Capture the cell that displays the provided text and extract its (X, Y) central coordinate. 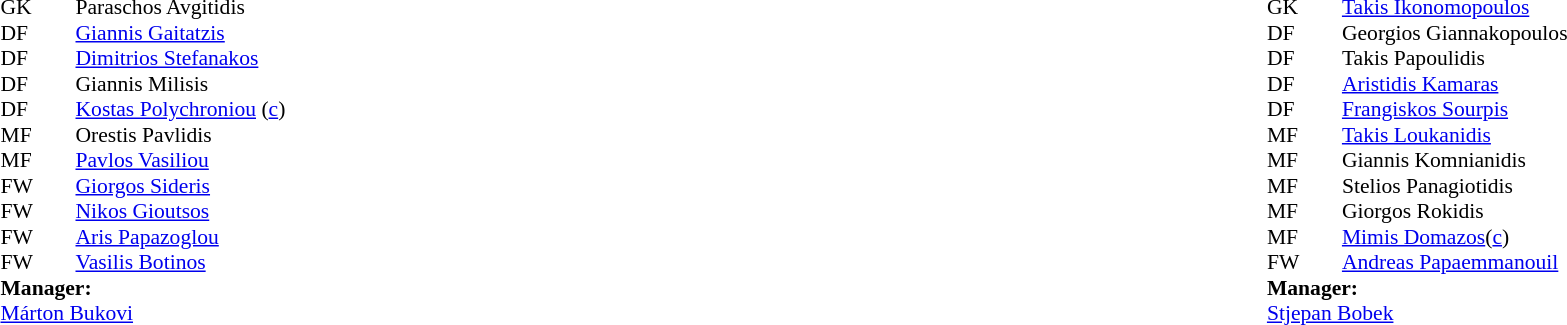
Giannis Milisis (181, 84)
Vasilis Botinos (181, 263)
Giorgos Sideris (181, 186)
Giannis Gaitatzis (181, 33)
Aris Papazoglou (181, 237)
Kostas Polychroniou (c) (181, 109)
Dimitrios Stefanakos (181, 59)
Nikos Gioutsos (181, 211)
Pavlos Vasiliou (181, 161)
Manager: (142, 288)
Orestis Pavlidis (181, 135)
